Find where the given text appears and provide that cell's center as [x, y] coordinate. 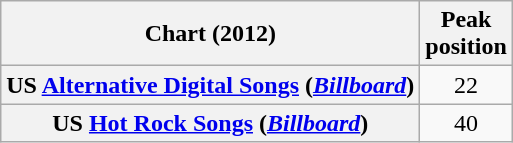
US Alternative Digital Songs (Billboard) [210, 85]
Peakposition [466, 34]
US Hot Rock Songs (Billboard) [210, 123]
40 [466, 123]
22 [466, 85]
Chart (2012) [210, 34]
